Search for the cell housing the specified text and yield its [X, Y] center coordinate. 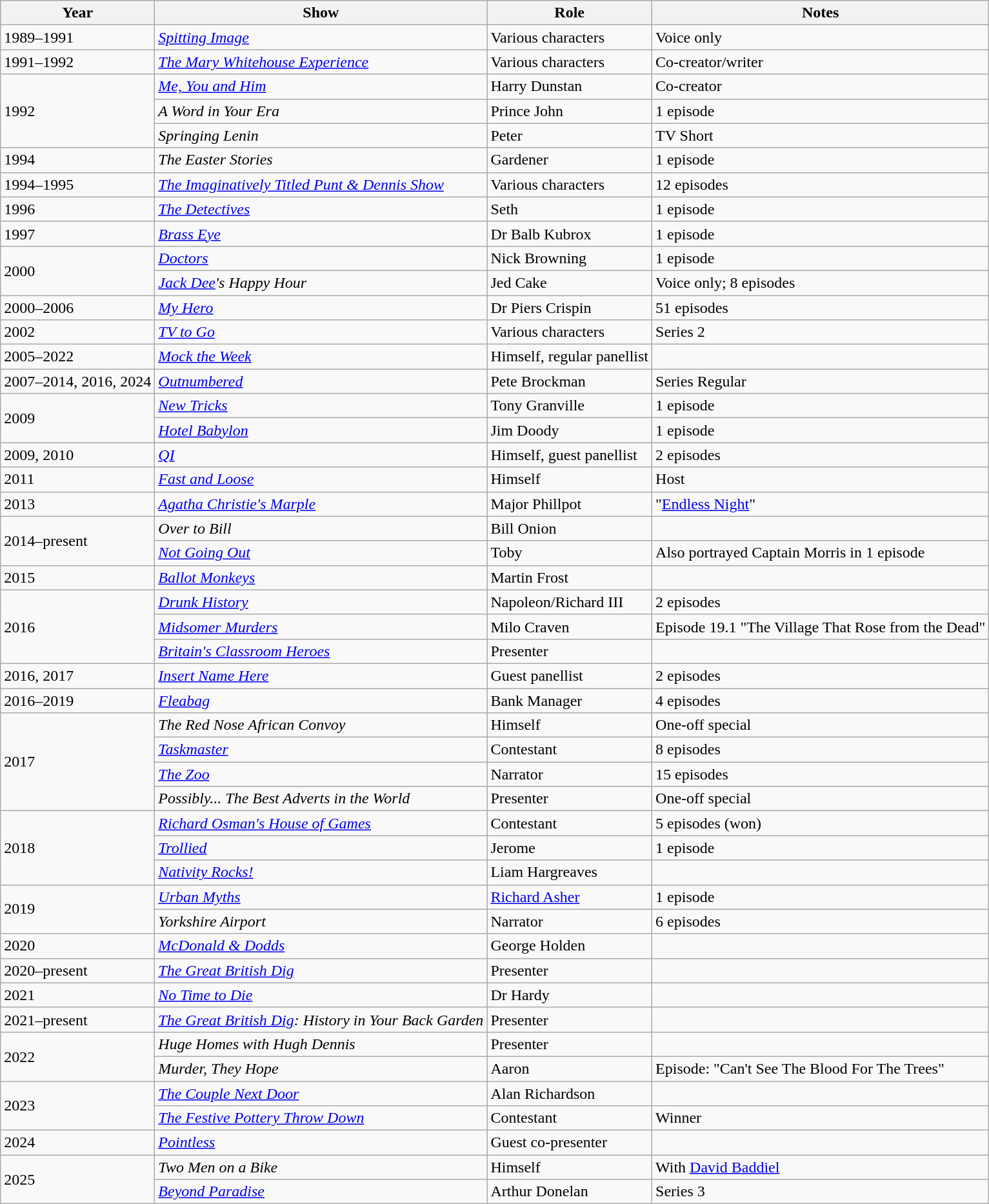
2017 [77, 762]
Co-creator/writer [821, 62]
Britain's Classroom Heroes [321, 651]
1997 [77, 234]
Gardener [570, 160]
1996 [77, 209]
TV to Go [321, 332]
Murder, They Hope [321, 1069]
Huge Homes with Hugh Dennis [321, 1044]
2009 [77, 418]
2016, 2017 [77, 676]
Guest co-presenter [570, 1143]
Bank Manager [570, 700]
New Tricks [321, 406]
Outnumbered [321, 381]
Two Men on a Bike [321, 1167]
2025 [77, 1179]
2002 [77, 332]
Beyond Paradise [321, 1192]
No Time to Die [321, 995]
Dr Hardy [570, 995]
The Festive Pottery Throw Down [321, 1118]
The Detectives [321, 209]
Nick Browning [570, 258]
QI [321, 455]
Series Regular [821, 381]
Richard Osman's House of Games [321, 823]
2023 [77, 1106]
Agatha Christie's Marple [321, 504]
Co-creator [821, 86]
Major Phillpot [570, 504]
2016–2019 [77, 700]
Tony Granville [570, 406]
Martin Frost [570, 577]
Voice only; 8 episodes [821, 283]
1992 [77, 111]
The Couple Next Door [321, 1094]
6 episodes [821, 921]
Trollied [321, 848]
2007–2014, 2016, 2024 [77, 381]
Taskmaster [321, 750]
Episode: "Can't See The Blood For The Trees" [821, 1069]
The Imaginatively Titled Punt & Dennis Show [321, 185]
Prince John [570, 111]
Me, You and Him [321, 86]
Brass Eye [321, 234]
The Easter Stories [321, 160]
2020 [77, 946]
2016 [77, 627]
1994–1995 [77, 185]
Bill Onion [570, 528]
Not Going Out [321, 553]
2024 [77, 1143]
The Zoo [321, 774]
Ballot Monkeys [321, 577]
A Word in Your Era [321, 111]
12 episodes [821, 185]
With David Baddiel [821, 1167]
2005–2022 [77, 357]
Yorkshire Airport [321, 921]
Pointless [321, 1143]
Spitting Image [321, 37]
Show [321, 13]
Harry Dunstan [570, 86]
Drunk History [321, 602]
2021 [77, 995]
Jerome [570, 848]
1994 [77, 160]
2018 [77, 848]
5 episodes (won) [821, 823]
The Red Nose African Convoy [321, 725]
"Endless Night" [821, 504]
Fleabag [321, 700]
Notes [821, 13]
2015 [77, 577]
Urban Myths [321, 897]
2019 [77, 909]
The Mary Whitehouse Experience [321, 62]
Jack Dee's Happy Hour [321, 283]
2021–present [77, 1019]
Jed Cake [570, 283]
Winner [821, 1118]
Arthur Donelan [570, 1192]
Fast and Loose [321, 479]
2000 [77, 270]
2000–2006 [77, 308]
Series 2 [821, 332]
Dr Piers Crispin [570, 308]
Also portrayed Captain Morris in 1 episode [821, 553]
The Great British Dig: History in Your Back Garden [321, 1019]
2022 [77, 1056]
51 episodes [821, 308]
2011 [77, 479]
Pete Brockman [570, 381]
15 episodes [821, 774]
Doctors [321, 258]
The Great British Dig [321, 970]
My Hero [321, 308]
Guest panellist [570, 676]
Himself, guest panellist [570, 455]
Host [821, 479]
Himself, regular panellist [570, 357]
Aaron [570, 1069]
Alan Richardson [570, 1094]
Mock the Week [321, 357]
Peter [570, 135]
Seth [570, 209]
Nativity Rocks! [321, 872]
TV Short [821, 135]
Toby [570, 553]
Springing Lenin [321, 135]
Insert Name Here [321, 676]
Hotel Babylon [321, 430]
2020–present [77, 970]
George Holden [570, 946]
Dr Balb Kubrox [570, 234]
Year [77, 13]
Over to Bill [321, 528]
Milo Craven [570, 627]
8 episodes [821, 750]
Episode 19.1 "The Village That Rose from the Dead" [821, 627]
Midsomer Murders [321, 627]
Richard Asher [570, 897]
Possibly... The Best Adverts in the World [321, 799]
Voice only [821, 37]
2009, 2010 [77, 455]
4 episodes [821, 700]
McDonald & Dodds [321, 946]
1989–1991 [77, 37]
Series 3 [821, 1192]
Role [570, 13]
2013 [77, 504]
1991–1992 [77, 62]
Jim Doody [570, 430]
Napoleon/Richard III [570, 602]
2014–present [77, 541]
Liam Hargreaves [570, 872]
